Pinpoint the cell where the given text exists, returning its [x, y] midpoint coordinate. 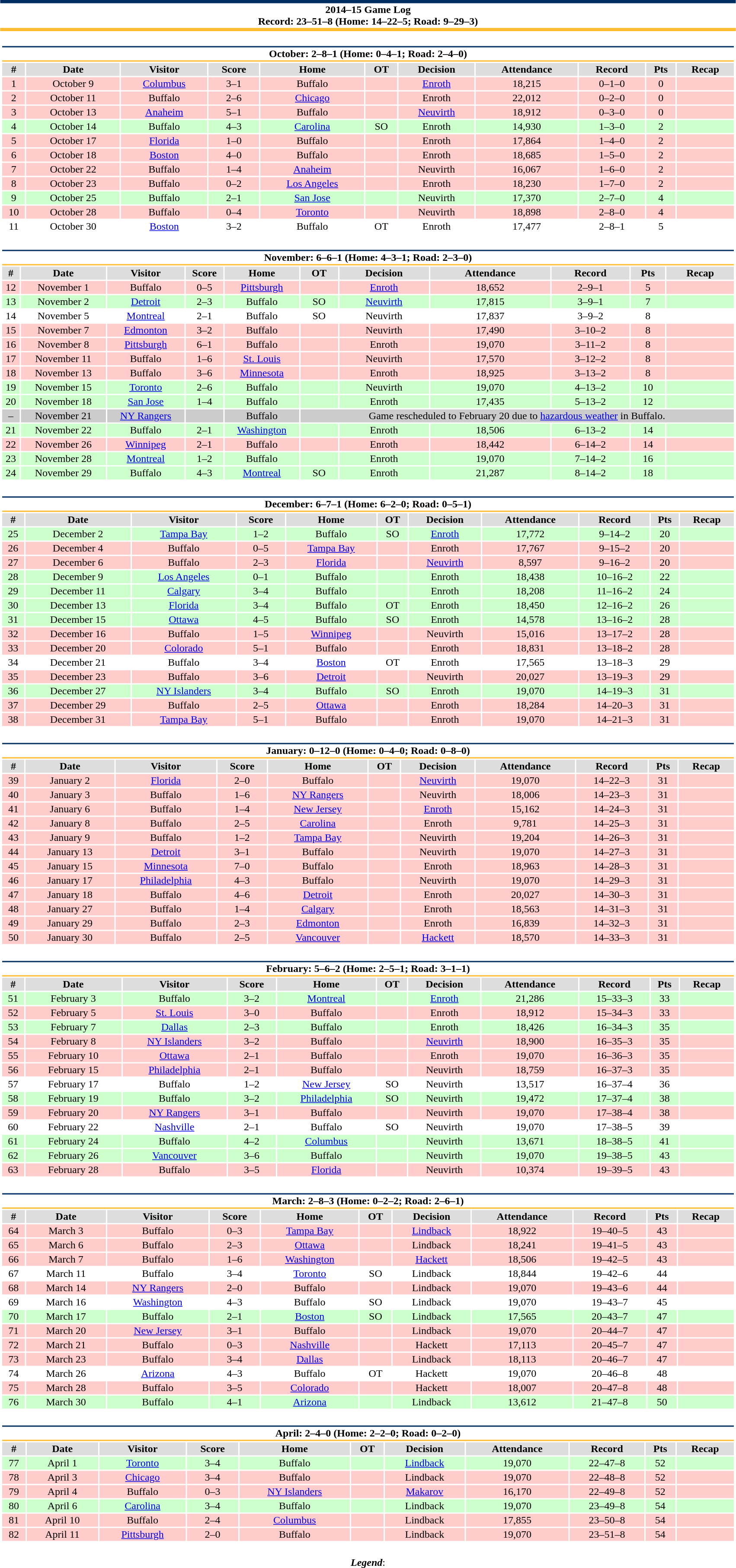
63 [13, 1170]
0–2–0 [612, 98]
46 [13, 880]
15–34–3 [614, 1013]
32 [13, 634]
16–35–3 [614, 1041]
17,767 [530, 548]
February 3 [73, 999]
58 [13, 1098]
67 [13, 1274]
October 14 [73, 127]
March 21 [66, 1345]
22,012 [527, 98]
4–5 [261, 620]
2–8–0 [612, 212]
18,215 [527, 83]
February 15 [73, 1070]
81 [14, 1520]
1–5 [261, 634]
65 [13, 1245]
3 [14, 112]
January 6 [70, 809]
18,652 [490, 288]
14–27–3 [611, 852]
61 [13, 1142]
10,374 [530, 1170]
10–16–2 [615, 577]
November 28 [63, 459]
20–43–7 [610, 1316]
75 [13, 1388]
January 2 [70, 781]
55 [13, 1056]
13–18–3 [615, 662]
23–49–8 [607, 1506]
April 1 [62, 1463]
21,287 [490, 473]
18,006 [525, 795]
December 31 [78, 719]
February 19 [73, 1098]
17–38–5 [614, 1127]
November 8 [63, 345]
18,284 [530, 705]
64 [13, 1231]
16–37–4 [614, 1084]
November 29 [63, 473]
3–12–2 [591, 359]
14–33–3 [611, 937]
3–9–2 [591, 316]
11–16–2 [615, 591]
February 10 [73, 1056]
January 8 [70, 823]
18,925 [490, 373]
14–32–3 [611, 923]
70 [13, 1316]
71 [13, 1331]
60 [13, 1127]
40 [13, 795]
February 20 [73, 1113]
3–9–1 [591, 301]
March 16 [66, 1302]
14–20–3 [615, 705]
14,930 [527, 127]
14–19–3 [615, 691]
March 30 [66, 1402]
9 [14, 198]
7–0 [242, 866]
15 [11, 330]
October 18 [73, 155]
57 [13, 1084]
November 26 [63, 444]
9–15–2 [615, 548]
December: 6–7–1 (Home: 6–2–0; Road: 0–5–1) [368, 504]
16–34–3 [614, 1027]
16–36–3 [614, 1056]
18–38–5 [614, 1142]
20–45–7 [610, 1345]
February 7 [73, 1027]
66 [13, 1259]
69 [13, 1302]
18,442 [490, 444]
April 3 [62, 1477]
February 26 [73, 1155]
December 16 [78, 634]
1–6–0 [612, 169]
49 [13, 923]
13 [11, 301]
9,781 [525, 823]
17,435 [490, 402]
19–38–5 [614, 1155]
February 17 [73, 1084]
February 5 [73, 1013]
21 [11, 430]
October 9 [73, 83]
4–0 [234, 155]
18,759 [530, 1070]
21–47–8 [610, 1402]
42 [13, 823]
22–48–8 [607, 1477]
6 [14, 155]
19–39–5 [614, 1170]
18,426 [530, 1027]
December 6 [78, 563]
73 [13, 1360]
16,170 [517, 1492]
1–3–0 [612, 127]
14–22–3 [611, 781]
53 [13, 1027]
77 [14, 1463]
13–17–2 [615, 634]
March 11 [66, 1274]
17,490 [490, 330]
18,685 [527, 155]
80 [14, 1506]
December 23 [78, 677]
December 4 [78, 548]
December 29 [78, 705]
Makarov [425, 1492]
17,772 [530, 534]
April 11 [62, 1534]
3–0 [252, 1013]
14–25–3 [611, 823]
18,113 [522, 1360]
17–38–4 [614, 1113]
7–14–2 [591, 459]
March 6 [66, 1245]
January 18 [70, 895]
October 28 [73, 212]
January 29 [70, 923]
February 22 [73, 1127]
6–13–2 [591, 430]
18,007 [522, 1388]
2–9–1 [591, 288]
March 26 [66, 1373]
20–46–7 [610, 1360]
1–0 [234, 141]
15,016 [530, 634]
13,612 [522, 1402]
0–3–0 [612, 112]
0–1 [261, 577]
2–7–0 [612, 198]
March: 2–8–3 (Home: 0–2–2; Road: 2–6–1) [368, 1201]
November 13 [63, 373]
18,570 [525, 937]
18,844 [522, 1274]
37 [13, 705]
18,230 [527, 184]
19–42–6 [610, 1274]
13,671 [530, 1142]
December 9 [78, 577]
20–44–7 [610, 1331]
82 [14, 1534]
17,113 [522, 1345]
18,898 [527, 212]
December 2 [78, 534]
February 24 [73, 1142]
February: 5–6–2 (Home: 2–5–1; Road: 3–1–1) [368, 969]
January 13 [70, 852]
3–10–2 [591, 330]
14,578 [530, 620]
17,815 [490, 301]
0–4 [234, 212]
13–16–2 [615, 620]
79 [14, 1492]
23–50–8 [607, 1520]
5–13–2 [591, 402]
18,438 [530, 577]
3–11–2 [591, 345]
19–42–5 [610, 1259]
14–30–3 [611, 895]
16,839 [525, 923]
20–46–8 [610, 1373]
April 6 [62, 1506]
October 11 [73, 98]
16,067 [527, 169]
November 21 [63, 416]
2–8–1 [612, 226]
4–2 [252, 1142]
15–33–3 [614, 999]
4–6 [242, 895]
December 27 [78, 691]
4–1 [234, 1402]
14–28–3 [611, 866]
51 [13, 999]
October 22 [73, 169]
74 [13, 1373]
14–29–3 [611, 880]
13,517 [530, 1084]
17,855 [517, 1520]
14–23–3 [611, 795]
March 23 [66, 1360]
October 23 [73, 184]
19–43–6 [610, 1288]
March 14 [66, 1288]
January 17 [70, 880]
November 22 [63, 430]
October 30 [73, 226]
17,837 [490, 316]
30 [13, 605]
17 [11, 359]
December 11 [78, 591]
4–13–2 [591, 387]
17,570 [490, 359]
1 [14, 83]
0–2 [234, 184]
February 8 [73, 1041]
November 1 [63, 288]
23 [11, 459]
59 [13, 1113]
January 27 [70, 909]
6–1 [205, 345]
November 18 [63, 402]
January 3 [70, 795]
18,450 [530, 605]
14–24–3 [611, 809]
December 13 [78, 605]
March 7 [66, 1259]
January: 0–12–0 (Home: 0–4–0; Road: 0–8–0) [368, 751]
October 25 [73, 198]
December 20 [78, 648]
April 10 [62, 1520]
December 15 [78, 620]
34 [13, 662]
January 30 [70, 937]
15,162 [525, 809]
19,204 [525, 838]
9–16–2 [615, 563]
62 [13, 1155]
March 20 [66, 1331]
2014–15 Game LogRecord: 23–51–8 (Home: 14–22–5; Road: 9–29–3) [368, 16]
14–21–3 [615, 719]
56 [13, 1070]
72 [13, 1345]
November 7 [63, 330]
19–40–5 [610, 1231]
April: 2–4–0 (Home: 2–2–0; Road: 0–2–0) [368, 1433]
17,477 [527, 226]
27 [13, 563]
18,208 [530, 591]
November 15 [63, 387]
November 11 [63, 359]
1–7–0 [612, 184]
18,241 [522, 1245]
18,922 [522, 1231]
12–16–2 [615, 605]
19 [11, 387]
9–14–2 [615, 534]
17,864 [527, 141]
16–37–3 [614, 1070]
0–1–0 [612, 83]
2–4 [212, 1520]
19–41–5 [610, 1245]
23–51–8 [607, 1534]
68 [13, 1288]
Game rescheduled to February 20 due to hazardous weather in Buffalo. [517, 416]
October 17 [73, 141]
14–31–3 [611, 909]
19–43–7 [610, 1302]
18,963 [525, 866]
November 2 [63, 301]
April 4 [62, 1492]
17,370 [527, 198]
January 9 [70, 838]
November 5 [63, 316]
14–26–3 [611, 838]
3–13–2 [591, 373]
20–47–8 [610, 1388]
October: 2–8–1 (Home: 0–4–1; Road: 2–4–0) [368, 54]
8–14–2 [591, 473]
March 28 [66, 1388]
March 17 [66, 1316]
November: 6–6–1 (Home: 4–3–1; Road: 2–3–0) [368, 258]
19,472 [530, 1098]
17–37–4 [614, 1098]
18,563 [525, 909]
11 [14, 226]
October 13 [73, 112]
78 [14, 1477]
22–47–8 [607, 1463]
1–4–0 [612, 141]
18,900 [530, 1041]
22–49–8 [607, 1492]
6–14–2 [591, 444]
21,286 [530, 999]
January 15 [70, 866]
13–18–2 [615, 648]
25 [13, 534]
8,597 [530, 563]
– [11, 416]
December 21 [78, 662]
1–5–0 [612, 155]
76 [13, 1402]
March 3 [66, 1231]
13–19–3 [615, 677]
18,831 [530, 648]
February 28 [73, 1170]
